Return the [X, Y] coordinate for the center point of the cell that contains the specified text.  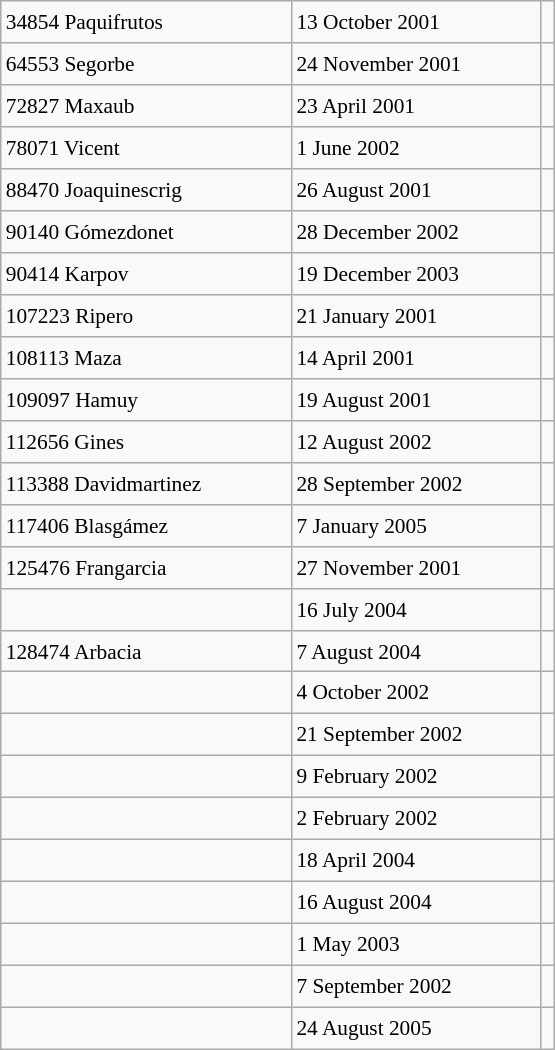
64553 Segorbe [146, 64]
21 January 2001 [416, 316]
7 September 2002 [416, 986]
23 April 2001 [416, 106]
1 May 2003 [416, 945]
72827 Maxaub [146, 106]
14 April 2001 [416, 358]
34854 Paquifrutos [146, 22]
13 October 2001 [416, 22]
125476 Frangarcia [146, 567]
9 February 2002 [416, 777]
4 October 2002 [416, 693]
24 November 2001 [416, 64]
26 August 2001 [416, 190]
24 August 2005 [416, 1028]
128474 Arbacia [146, 651]
27 November 2001 [416, 567]
2 February 2002 [416, 819]
12 August 2002 [416, 441]
112656 Gines [146, 441]
113388 Davidmartinez [146, 483]
88470 Joaquinescrig [146, 190]
28 September 2002 [416, 483]
108113 Maza [146, 358]
1 June 2002 [416, 148]
107223 Ripero [146, 316]
90140 Gómezdonet [146, 232]
19 December 2003 [416, 274]
7 January 2005 [416, 525]
16 August 2004 [416, 903]
18 April 2004 [416, 861]
117406 Blasgámez [146, 525]
21 September 2002 [416, 735]
78071 Vicent [146, 148]
28 December 2002 [416, 232]
19 August 2001 [416, 399]
16 July 2004 [416, 609]
109097 Hamuy [146, 399]
7 August 2004 [416, 651]
90414 Karpov [146, 274]
